Detect which cell encompasses the target text, then output its (x, y) center coordinate. 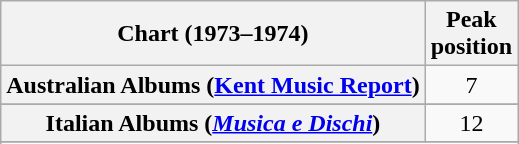
Australian Albums (Kent Music Report) (213, 85)
Italian Albums (Musica e Dischi) (213, 123)
12 (471, 123)
Peakposition (471, 34)
Chart (1973–1974) (213, 34)
7 (471, 85)
